Find where the given text appears and provide that cell's center as [x, y] coordinate. 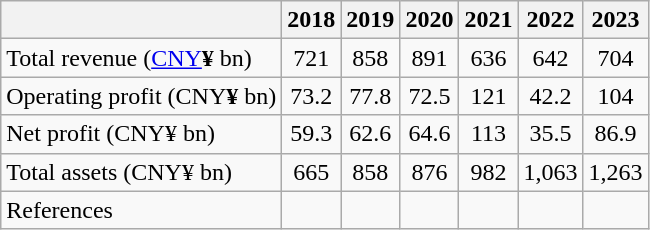
Operating profit (CNY¥ bn) [142, 96]
Net profit (CNY¥ bn) [142, 134]
35.5 [550, 134]
104 [616, 96]
2019 [370, 20]
2021 [488, 20]
62.6 [370, 134]
2020 [430, 20]
72.5 [430, 96]
References [142, 210]
59.3 [312, 134]
1,263 [616, 172]
876 [430, 172]
113 [488, 134]
2022 [550, 20]
2018 [312, 20]
121 [488, 96]
42.2 [550, 96]
665 [312, 172]
636 [488, 58]
721 [312, 58]
86.9 [616, 134]
642 [550, 58]
73.2 [312, 96]
77.8 [370, 96]
704 [616, 58]
1,063 [550, 172]
Total revenue (CNY¥ bn) [142, 58]
Total assets (CNY¥ bn) [142, 172]
64.6 [430, 134]
2023 [616, 20]
891 [430, 58]
982 [488, 172]
